Provide the [X, Y] coordinate of the cell's center where the given text is located.  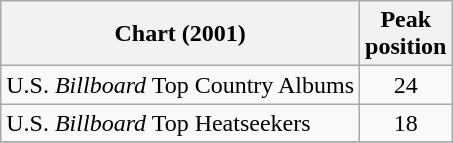
Peakposition [406, 34]
24 [406, 85]
18 [406, 123]
Chart (2001) [180, 34]
U.S. Billboard Top Heatseekers [180, 123]
U.S. Billboard Top Country Albums [180, 85]
